From the cell containing the given text, extract its center point as [X, Y] coordinate. 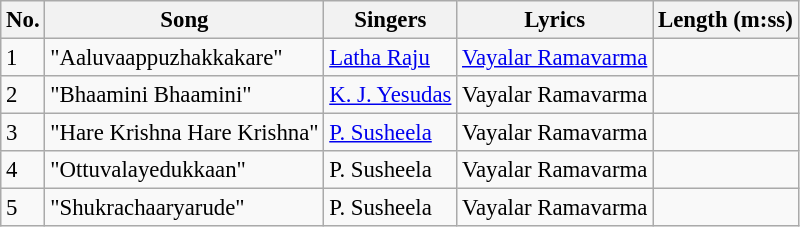
"Ottuvalayedukkaan" [184, 170]
"Hare Krishna Hare Krishna" [184, 133]
Lyrics [555, 20]
4 [23, 170]
2 [23, 95]
1 [23, 58]
"Shukrachaaryarude" [184, 208]
"Bhaamini Bhaamini" [184, 95]
5 [23, 208]
Singers [390, 20]
3 [23, 133]
K. J. Yesudas [390, 95]
Song [184, 20]
"Aaluvaappuzhakkakare" [184, 58]
No. [23, 20]
Length (m:ss) [726, 20]
Latha Raju [390, 58]
